Output the [X, Y] coordinate of the center of the cell containing the given text.  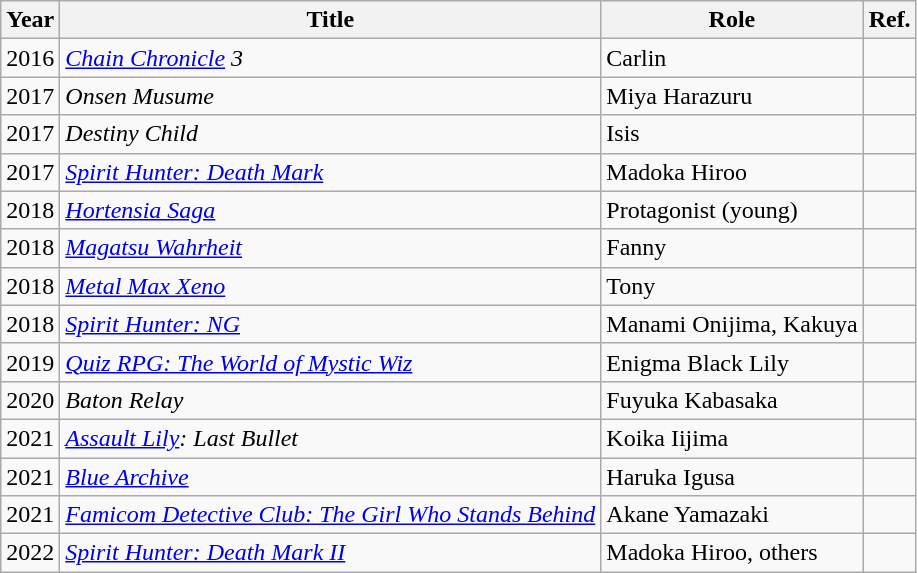
Hortensia Saga [330, 210]
Blue Archive [330, 477]
2019 [30, 362]
Role [732, 20]
Isis [732, 134]
Spirit Hunter: Death Mark [330, 172]
Assault Lily: Last Bullet [330, 438]
Famicom Detective Club: The Girl Who Stands Behind [330, 515]
Metal Max Xeno [330, 286]
Protagonist (young) [732, 210]
Manami Onijima, Kakuya [732, 324]
2016 [30, 58]
Akane Yamazaki [732, 515]
Year [30, 20]
Quiz RPG: The World of Mystic Wiz [330, 362]
Haruka Igusa [732, 477]
Ref. [890, 20]
Koika Iijima [732, 438]
Destiny Child [330, 134]
Onsen Musume [330, 96]
Fanny [732, 248]
Chain Chronicle 3 [330, 58]
Magatsu Wahrheit [330, 248]
Title [330, 20]
2022 [30, 553]
Carlin [732, 58]
Enigma Black Lily [732, 362]
Spirit Hunter: Death Mark II [330, 553]
Madoka Hiroo, others [732, 553]
2020 [30, 400]
Baton Relay [330, 400]
Tony [732, 286]
Fuyuka Kabasaka [732, 400]
Madoka Hiroo [732, 172]
Spirit Hunter: NG [330, 324]
Miya Harazuru [732, 96]
